Locate the cell with the specified text and output its (x, y) center coordinate. 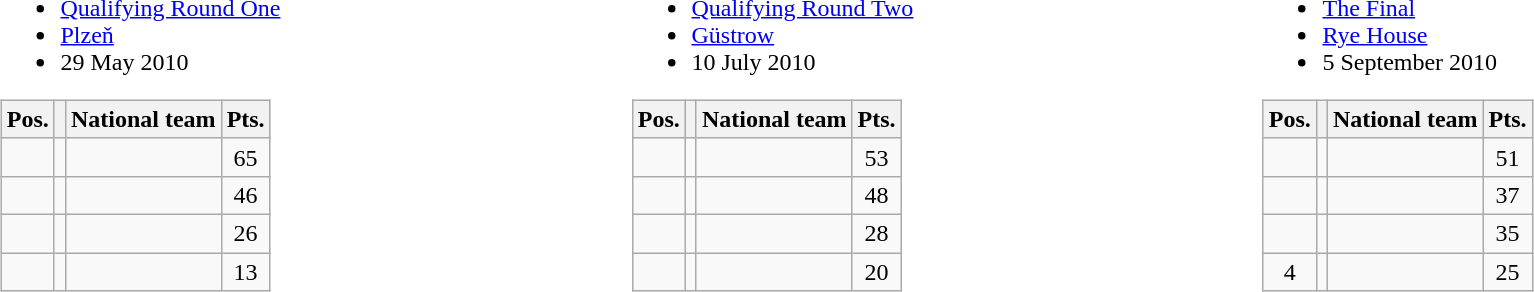
4 (1290, 271)
35 (1508, 233)
20 (876, 271)
26 (246, 233)
65 (246, 157)
25 (1508, 271)
46 (246, 195)
13 (246, 271)
28 (876, 233)
37 (1508, 195)
48 (876, 195)
51 (1508, 157)
53 (876, 157)
